Search for the cell housing the specified text and yield its (X, Y) center coordinate. 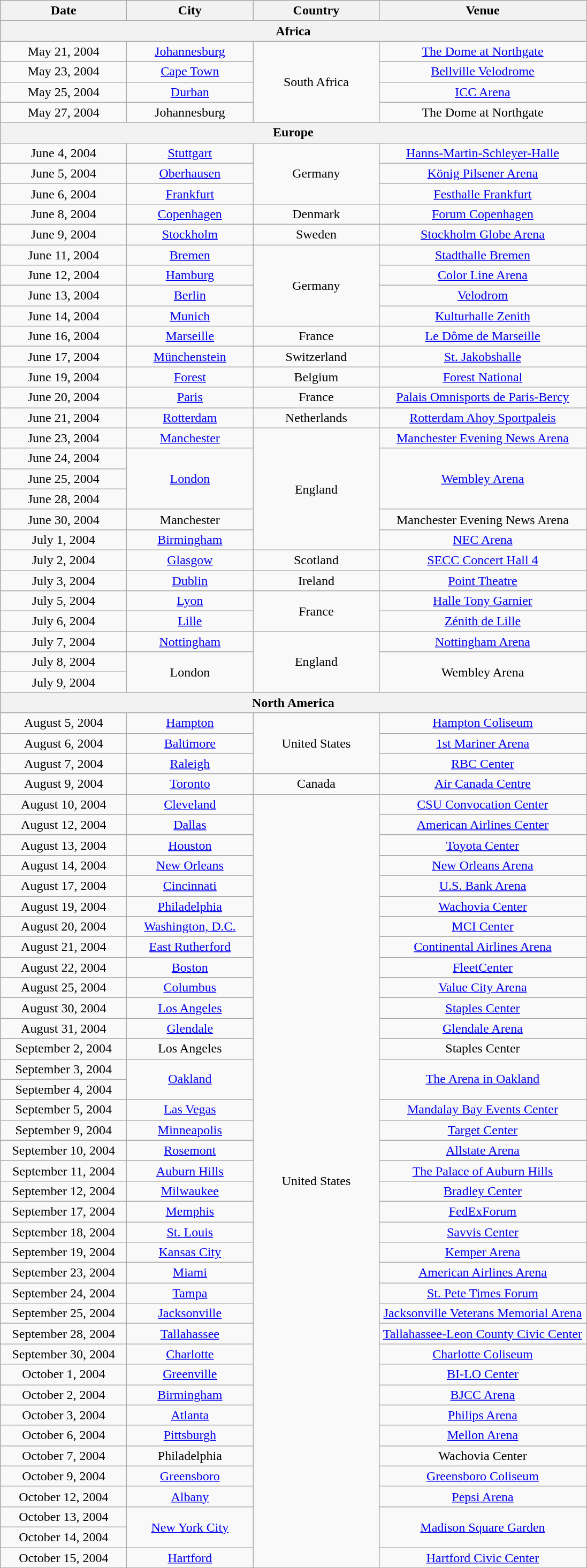
July 3, 2004 (64, 580)
June 23, 2004 (64, 438)
New Orleans (190, 865)
August 10, 2004 (64, 804)
Stockholm Globe Arena (483, 234)
October 12, 2004 (64, 1496)
Paris (190, 397)
Europe (293, 133)
Bremen (190, 255)
August 21, 2004 (64, 947)
Greensboro (190, 1476)
Toronto (190, 784)
Kansas City (190, 1252)
RBC Center (483, 764)
City (190, 11)
June 5, 2004 (64, 173)
July 7, 2004 (64, 642)
July 6, 2004 (64, 621)
September 28, 2004 (64, 1334)
August 5, 2004 (64, 723)
Houston (190, 845)
June 28, 2004 (64, 499)
U.S. Bank Arena (483, 886)
Jacksonville (190, 1313)
Velodrom (483, 296)
June 20, 2004 (64, 397)
September 10, 2004 (64, 1150)
The Palace of Auburn Hills (483, 1171)
September 5, 2004 (64, 1110)
Africa (293, 31)
Lille (190, 621)
Hamburg (190, 275)
June 21, 2004 (64, 418)
Pittsburgh (190, 1435)
October 14, 2004 (64, 1537)
Switzerland (316, 357)
September 12, 2004 (64, 1191)
Greensboro Coliseum (483, 1476)
September 11, 2004 (64, 1171)
October 3, 2004 (64, 1415)
October 13, 2004 (64, 1517)
October 7, 2004 (64, 1456)
Value City Arena (483, 988)
June 30, 2004 (64, 519)
Festhalle Frankfurt (483, 194)
May 27, 2004 (64, 112)
Pepsi Arena (483, 1496)
Baltimore (190, 743)
July 8, 2004 (64, 662)
August 9, 2004 (64, 784)
NEC Arena (483, 540)
Venue (483, 11)
ICC Arena (483, 92)
Jacksonville Veterans Memorial Arena (483, 1313)
Forest (190, 377)
May 21, 2004 (64, 51)
August 7, 2004 (64, 764)
Charlotte Coliseum (483, 1354)
St. Louis (190, 1232)
Point Theatre (483, 580)
Toyota Center (483, 845)
Durban (190, 92)
Hanns-Martin-Schleyer-Halle (483, 153)
July 2, 2004 (64, 560)
Color Line Arena (483, 275)
June 6, 2004 (64, 194)
Bradley Center (483, 1191)
Stuttgart (190, 153)
June 17, 2004 (64, 357)
Dallas (190, 825)
Zénith de Lille (483, 621)
June 24, 2004 (64, 458)
FleetCenter (483, 967)
Memphis (190, 1211)
East Rutherford (190, 947)
June 9, 2004 (64, 234)
FedExForum (483, 1211)
American Airlines Arena (483, 1273)
September 9, 2004 (64, 1130)
August 20, 2004 (64, 927)
St. Pete Times Forum (483, 1293)
June 11, 2004 (64, 255)
Rotterdam (190, 418)
October 15, 2004 (64, 1558)
Glendale (190, 1028)
June 25, 2004 (64, 479)
Greenville (190, 1374)
Glasgow (190, 560)
June 14, 2004 (64, 316)
Munich (190, 316)
June 13, 2004 (64, 296)
July 1, 2004 (64, 540)
Date (64, 11)
Milwaukee (190, 1191)
Ireland (316, 580)
Kemper Arena (483, 1252)
Belgium (316, 377)
July 5, 2004 (64, 601)
Cincinnati (190, 886)
August 30, 2004 (64, 1008)
1st Mariner Arena (483, 743)
Scotland (316, 560)
Canada (316, 784)
New Orleans Arena (483, 865)
September 30, 2004 (64, 1354)
Miami (190, 1273)
Las Vegas (190, 1110)
Glendale Arena (483, 1028)
Mandalay Bay Events Center (483, 1110)
Washington, D.C. (190, 927)
September 4, 2004 (64, 1089)
Hartford (190, 1558)
Berlin (190, 296)
October 1, 2004 (64, 1374)
South Africa (316, 82)
September 2, 2004 (64, 1049)
Oberhausen (190, 173)
Continental Airlines Arena (483, 947)
Bellville Velodrome (483, 72)
August 13, 2004 (64, 845)
Auburn Hills (190, 1171)
BJCC Arena (483, 1395)
Copenhagen (190, 214)
September 18, 2004 (64, 1232)
September 17, 2004 (64, 1211)
Cape Town (190, 72)
Air Canada Centre (483, 784)
Allstate Arena (483, 1150)
Kulturhalle Zenith (483, 316)
August 14, 2004 (64, 865)
Dublin (190, 580)
August 19, 2004 (64, 906)
Atlanta (190, 1415)
Madison Square Garden (483, 1527)
Lyon (190, 601)
July 9, 2004 (64, 682)
Mellon Arena (483, 1435)
June 16, 2004 (64, 336)
Nottingham (190, 642)
June 12, 2004 (64, 275)
Philips Arena (483, 1415)
Rosemont (190, 1150)
August 25, 2004 (64, 988)
Frankfurt (190, 194)
Albany (190, 1496)
August 12, 2004 (64, 825)
August 17, 2004 (64, 886)
Forum Copenhagen (483, 214)
June 4, 2004 (64, 153)
Savvis Center (483, 1232)
Rotterdam Ahoy Sportpaleis (483, 418)
August 31, 2004 (64, 1028)
September 3, 2004 (64, 1069)
American Airlines Center (483, 825)
Netherlands (316, 418)
October 6, 2004 (64, 1435)
Denmark (316, 214)
Stadthalle Bremen (483, 255)
Palais Omnisports de Paris-Bercy (483, 397)
The Arena in Oakland (483, 1079)
May 23, 2004 (64, 72)
October 9, 2004 (64, 1476)
Hampton (190, 723)
June 8, 2004 (64, 214)
September 23, 2004 (64, 1273)
October 2, 2004 (64, 1395)
MCI Center (483, 927)
Cleveland (190, 804)
New York City (190, 1527)
August 6, 2004 (64, 743)
Stockholm (190, 234)
BI-LO Center (483, 1374)
Tampa (190, 1293)
CSU Convocation Center (483, 804)
Raleigh (190, 764)
Nottingham Arena (483, 642)
September 19, 2004 (64, 1252)
Target Center (483, 1130)
North America (293, 703)
May 25, 2004 (64, 92)
Tallahassee-Leon County Civic Center (483, 1334)
Halle Tony Garnier (483, 601)
Forest National (483, 377)
St. Jakobshalle (483, 357)
August 22, 2004 (64, 967)
Münchenstein (190, 357)
Country (316, 11)
Charlotte (190, 1354)
September 24, 2004 (64, 1293)
SECC Concert Hall 4 (483, 560)
Le Dôme de Marseille (483, 336)
Hampton Coliseum (483, 723)
Oakland (190, 1079)
König Pilsener Arena (483, 173)
June 19, 2004 (64, 377)
Tallahassee (190, 1334)
Columbus (190, 988)
Minneapolis (190, 1130)
September 25, 2004 (64, 1313)
Sweden (316, 234)
Hartford Civic Center (483, 1558)
Boston (190, 967)
Marseille (190, 336)
